Scan for the cell matching the given text and deliver its (X, Y) coordinate at center. 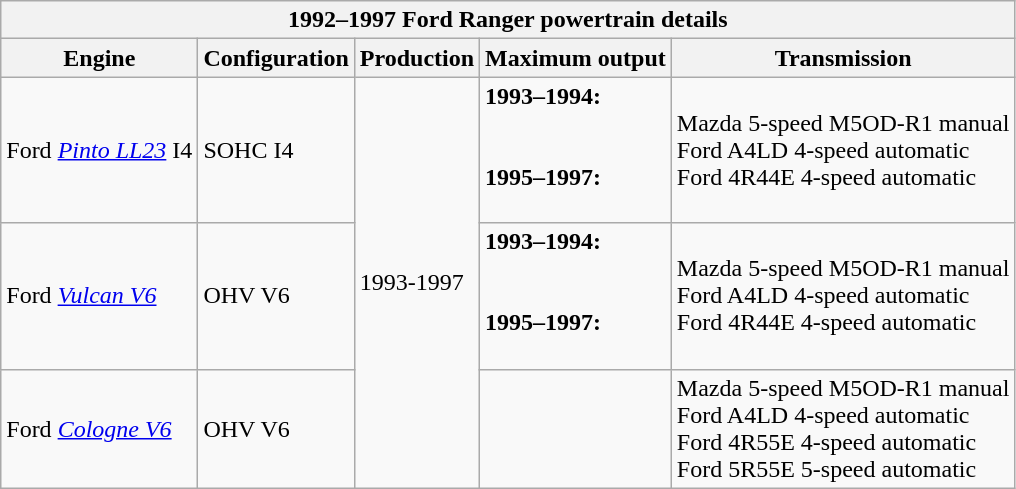
Engine (100, 58)
Transmission (843, 58)
Configuration (276, 58)
1992–1997 Ford Ranger powertrain details (508, 20)
Ford Vulcan V6 (100, 296)
Ford Cologne V6 (100, 428)
Mazda 5-speed M5OD-R1 manualFord A4LD 4-speed automaticFord 4R55E 4-speed automaticFord 5R55E 5-speed automatic (843, 428)
Production (416, 58)
SOHC I4 (276, 150)
Ford Pinto LL23 I4 (100, 150)
1993-1997 (416, 282)
Maximum output (576, 58)
